Capture the cell that displays the provided text and extract its [x, y] central coordinate. 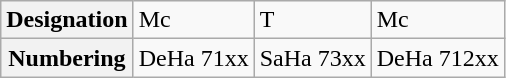
DeHa 71xx [194, 58]
T [312, 20]
Numbering [67, 58]
DeHa 712xx [438, 58]
Designation [67, 20]
SaHa 73xx [312, 58]
